Return the (x, y) coordinate for the center point of the cell that contains the specified text.  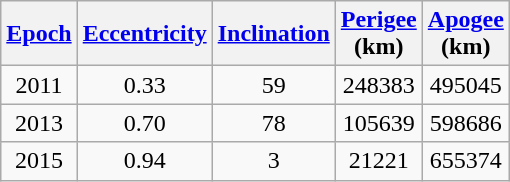
Eccentricity (144, 34)
0.94 (144, 161)
Apogee(km) (466, 34)
59 (274, 85)
105639 (378, 123)
598686 (466, 123)
Perigee(km) (378, 34)
248383 (378, 85)
3 (274, 161)
2013 (39, 123)
0.70 (144, 123)
Epoch (39, 34)
0.33 (144, 85)
Inclination (274, 34)
495045 (466, 85)
2011 (39, 85)
2015 (39, 161)
21221 (378, 161)
78 (274, 123)
655374 (466, 161)
